Search for the cell housing the specified text and yield its (x, y) center coordinate. 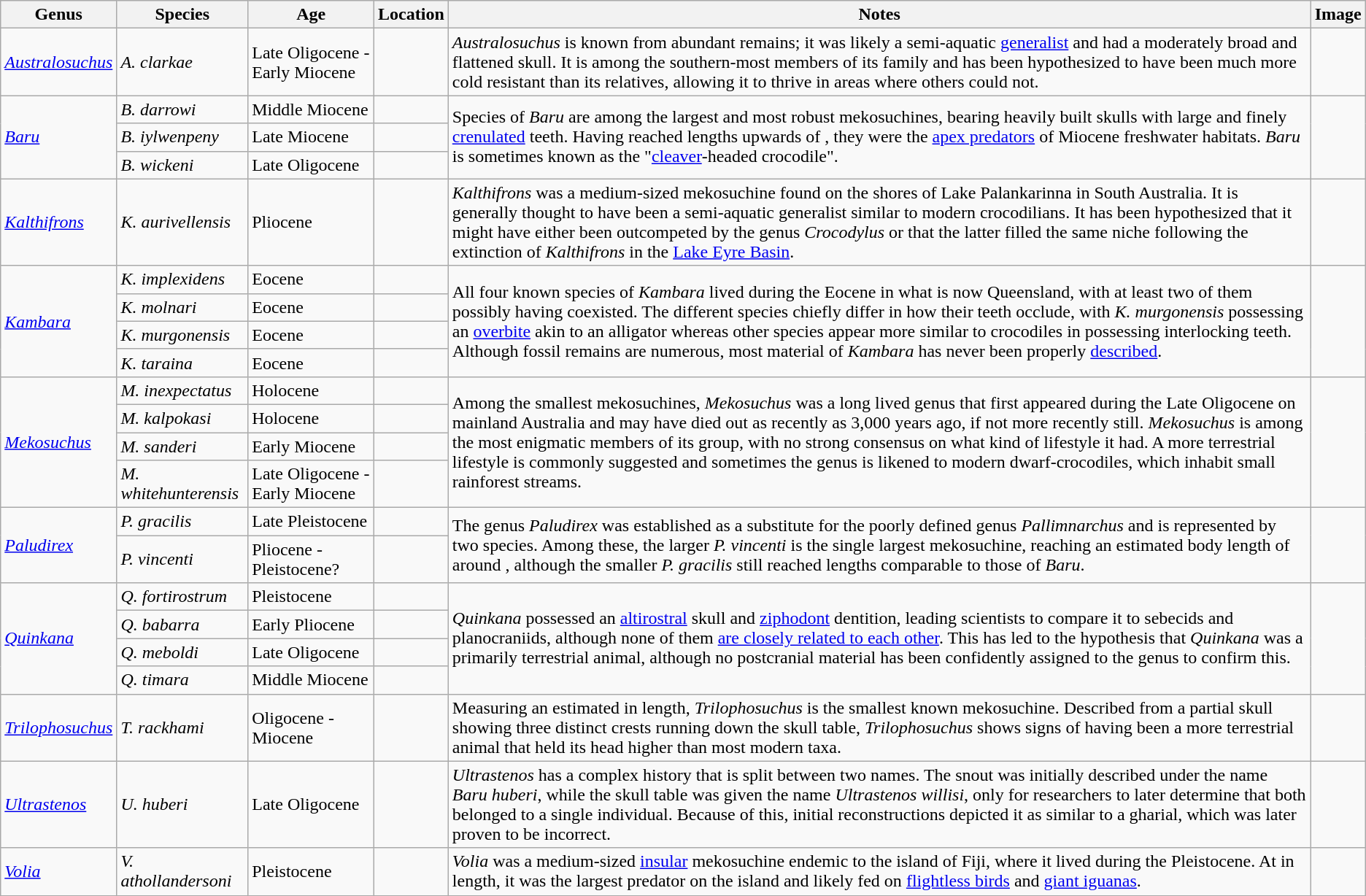
K. taraina (182, 363)
P. gracilis (182, 522)
Notes (879, 15)
V. athollandersoni (182, 871)
Q. timara (182, 680)
Volia (58, 871)
Mekosuchus (58, 442)
P. vincenti (182, 559)
K. murgonensis (182, 335)
Baru (58, 137)
Q. babarra (182, 625)
B. wickeni (182, 165)
Early Pliocene (311, 625)
Location (412, 15)
B. darrowi (182, 109)
Late Miocene (311, 137)
K. implexidens (182, 279)
Pliocene - Pleistocene? (311, 559)
Paludirex (58, 546)
Q. fortirostrum (182, 597)
Species (182, 15)
B. iylwenpeny (182, 137)
M. inexpectatus (182, 390)
K. aurivellensis (182, 222)
Trilophosuchus (58, 727)
Age (311, 15)
K. molnari (182, 307)
Oligocene - Miocene (311, 727)
Late Pleistocene (311, 522)
Kalthifrons (58, 222)
Ultrastenos (58, 804)
T. rackhami (182, 727)
Q. meboldi (182, 652)
U. huberi (182, 804)
Early Miocene (311, 446)
M. sanderi (182, 446)
Genus (58, 15)
M. whitehunterensis (182, 484)
A. clarkae (182, 62)
Australosuchus (58, 62)
Kambara (58, 321)
M. kalpokasi (182, 418)
Pliocene (311, 222)
Image (1338, 15)
Quinkana (58, 638)
